For the text-containing cell, return its midpoint in [x, y] coordinate format. 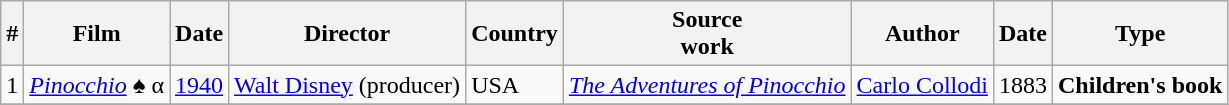
1 [12, 85]
# [12, 34]
Film [97, 34]
Walt Disney (producer) [348, 85]
Children's book [1140, 85]
Sourcework [707, 34]
Type [1140, 34]
1940 [200, 85]
USA [515, 85]
Pinocchio ♠ α [97, 85]
Carlo Collodi [922, 85]
The Adventures of Pinocchio [707, 85]
Author [922, 34]
Country [515, 34]
Director [348, 34]
1883 [1022, 85]
